Find where the given text appears and provide that cell's center as (X, Y) coordinate. 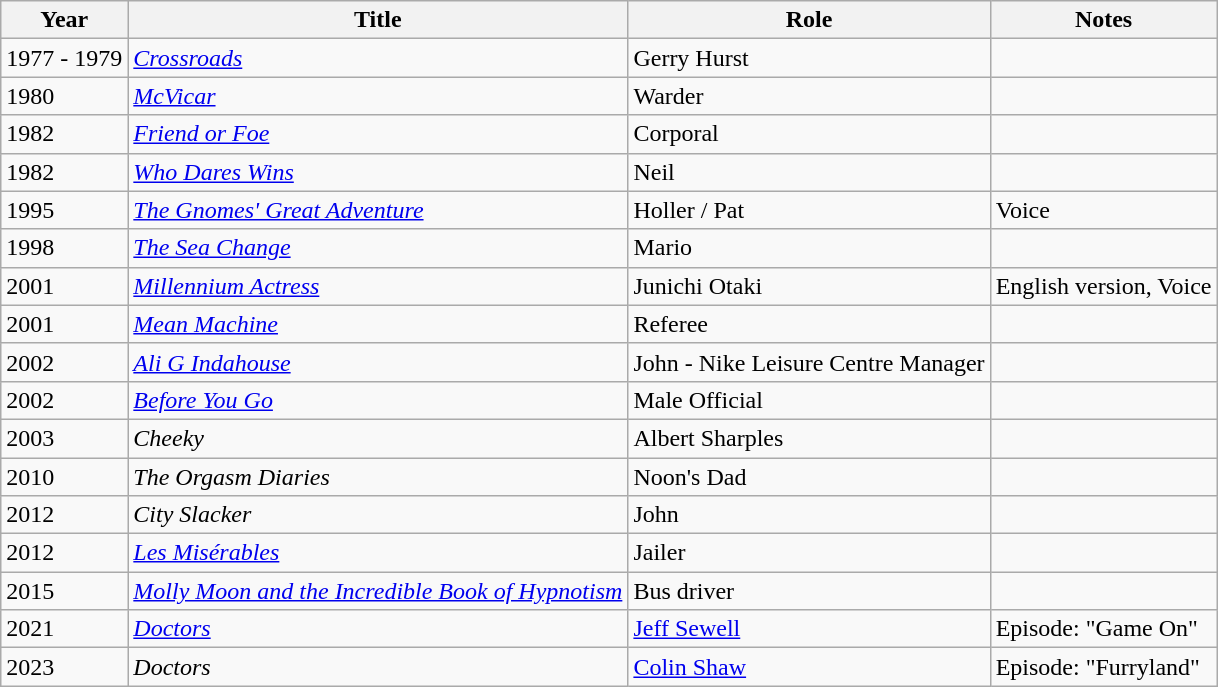
1998 (64, 248)
Voice (1104, 210)
John - Nike Leisure Centre Manager (809, 362)
The Gnomes' Great Adventure (378, 210)
Warder (809, 96)
Gerry Hurst (809, 58)
1977 - 1979 (64, 58)
Holler / Pat (809, 210)
Noon's Dad (809, 477)
Referee (809, 324)
Before You Go (378, 400)
Molly Moon and the Incredible Book of Hypnotism (378, 591)
Crossroads (378, 58)
Friend or Foe (378, 134)
Bus driver (809, 591)
Millennium Actress (378, 286)
Corporal (809, 134)
Colin Shaw (809, 667)
Role (809, 20)
John (809, 515)
McVicar (378, 96)
1980 (64, 96)
The Orgasm Diaries (378, 477)
Episode: "Furryland" (1104, 667)
Mean Machine (378, 324)
The Sea Change (378, 248)
2023 (64, 667)
Junichi Otaki (809, 286)
City Slacker (378, 515)
2010 (64, 477)
Male Official (809, 400)
Year (64, 20)
2015 (64, 591)
Notes (1104, 20)
Les Misérables (378, 553)
English version, Voice (1104, 286)
Episode: "Game On" (1104, 629)
2003 (64, 438)
2021 (64, 629)
Jailer (809, 553)
1995 (64, 210)
Cheeky (378, 438)
Who Dares Wins (378, 172)
Mario (809, 248)
Title (378, 20)
Ali G Indahouse (378, 362)
Albert Sharples (809, 438)
Neil (809, 172)
Jeff Sewell (809, 629)
